Output the (x, y) coordinate of the center of the cell containing the given text.  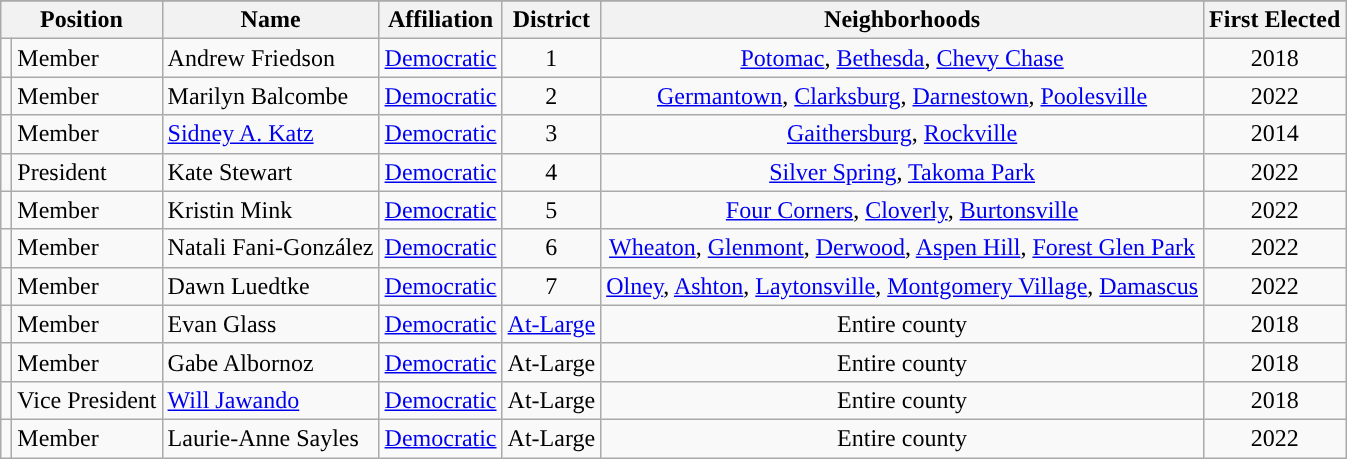
Germantown, Clarksburg, Darnestown, Poolesville (902, 96)
2014 (1275, 134)
Potomac, Bethesda, Chevy Chase (902, 58)
Position (82, 20)
Neighborhoods (902, 20)
President (87, 172)
Gaithersburg, Rockville (902, 134)
5 (552, 210)
Affiliation (440, 20)
Natali Fani-González (270, 248)
Laurie-Anne Sayles (270, 438)
Sidney A. Katz (270, 134)
1 (552, 58)
Kate Stewart (270, 172)
Kristin Mink (270, 210)
7 (552, 286)
6 (552, 248)
Dawn Luedtke (270, 286)
Name (270, 20)
Marilyn Balcombe (270, 96)
Wheaton, Glenmont, Derwood, Aspen Hill, Forest Glen Park (902, 248)
Vice President (87, 400)
Silver Spring, Takoma Park (902, 172)
District (552, 20)
Olney, Ashton, Laytonsville, Montgomery Village, Damascus (902, 286)
Andrew Friedson (270, 58)
Gabe Albornoz (270, 362)
Evan Glass (270, 324)
2 (552, 96)
4 (552, 172)
Will Jawando (270, 400)
Four Corners, Cloverly, Burtonsville (902, 210)
3 (552, 134)
First Elected (1275, 20)
